Return the [X, Y] coordinate for the center point of the cell that contains the specified text.  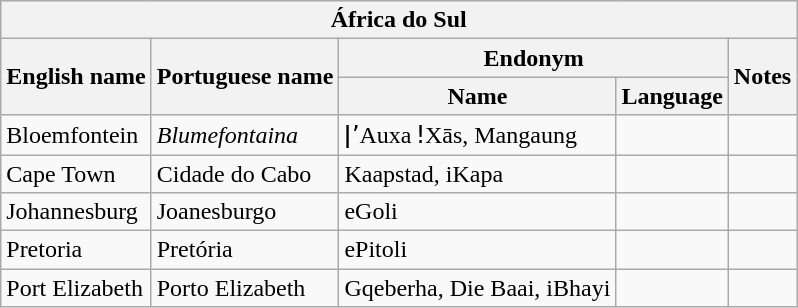
Joanesburgo [245, 212]
ePitoli [478, 250]
Gqeberha, Die Baai, iBhayi [478, 288]
Pretória [245, 250]
Port Elizabeth [76, 288]
ǀʼAuxa ǃXās, Mangaung [478, 135]
English name [76, 77]
Notes [762, 77]
África do Sul [399, 20]
Language [672, 96]
Bloemfontein [76, 135]
Kaapstad, iKapa [478, 173]
Pretoria [76, 250]
Portuguese name [245, 77]
Endonym [534, 58]
eGoli [478, 212]
Name [478, 96]
Cape Town [76, 173]
Johannesburg [76, 212]
Cidade do Cabo [245, 173]
Porto Elizabeth [245, 288]
Blumefontaina [245, 135]
